From the cell containing the given text, extract its center point as (x, y) coordinate. 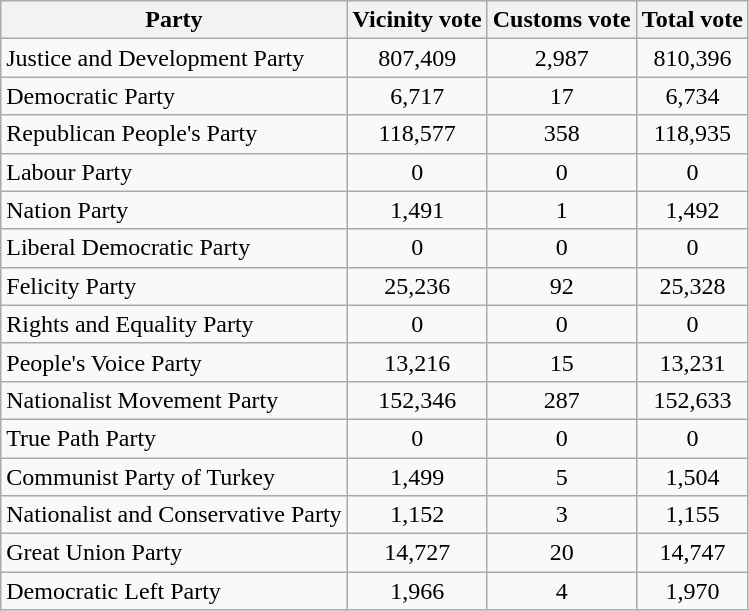
Felicity Party (174, 286)
Labour Party (174, 172)
Total vote (692, 20)
Nation Party (174, 210)
1,970 (692, 591)
1 (562, 210)
Customs vote (562, 20)
Justice and Development Party (174, 58)
1,504 (692, 477)
152,633 (692, 400)
Vicinity vote (417, 20)
1,491 (417, 210)
1,966 (417, 591)
1,499 (417, 477)
25,328 (692, 286)
Great Union Party (174, 553)
15 (562, 362)
14,747 (692, 553)
358 (562, 134)
People's Voice Party (174, 362)
Nationalist Movement Party (174, 400)
1,155 (692, 515)
Party (174, 20)
13,216 (417, 362)
152,346 (417, 400)
2,987 (562, 58)
807,409 (417, 58)
Democratic Party (174, 96)
20 (562, 553)
Communist Party of Turkey (174, 477)
1,492 (692, 210)
118,935 (692, 134)
4 (562, 591)
25,236 (417, 286)
6,734 (692, 96)
287 (562, 400)
17 (562, 96)
92 (562, 286)
Nationalist and Conservative Party (174, 515)
Liberal Democratic Party (174, 248)
14,727 (417, 553)
Rights and Equality Party (174, 324)
1,152 (417, 515)
810,396 (692, 58)
6,717 (417, 96)
Democratic Left Party (174, 591)
13,231 (692, 362)
Republican People's Party (174, 134)
118,577 (417, 134)
5 (562, 477)
True Path Party (174, 438)
3 (562, 515)
